Output the (x, y) coordinate of the center of the cell containing the given text.  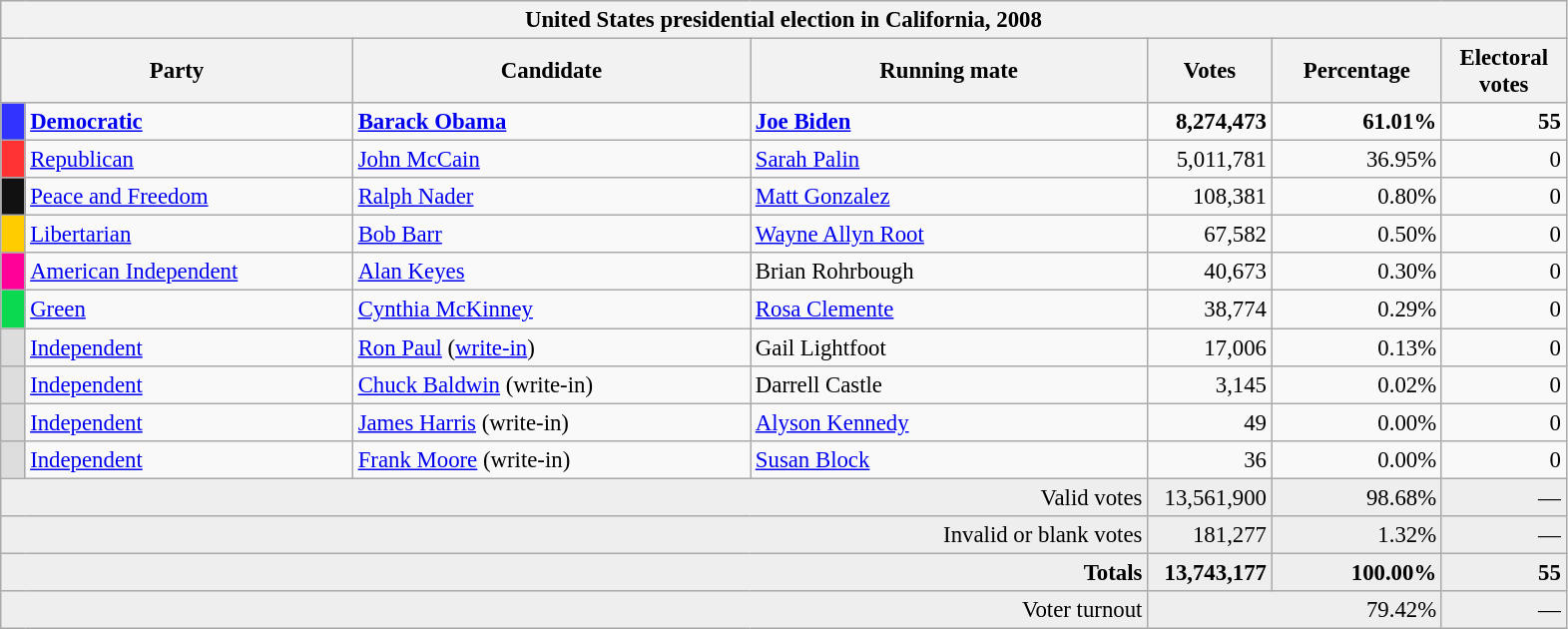
36.95% (1356, 160)
0.50% (1356, 235)
36 (1210, 459)
0.30% (1356, 273)
Susan Block (949, 459)
Electoral votes (1503, 72)
Rosa Clemente (949, 310)
Wayne Allyn Root (949, 235)
American Independent (189, 273)
61.01% (1356, 122)
Republican (189, 160)
Candidate (551, 72)
Valid votes (575, 497)
Democratic (189, 122)
Darrell Castle (949, 384)
38,774 (1210, 310)
Green (189, 310)
Cynthia McKinney (551, 310)
67,582 (1210, 235)
Invalid or blank votes (575, 535)
Running mate (949, 72)
Sarah Palin (949, 160)
79.42% (1296, 610)
Gail Lightfoot (949, 347)
0.29% (1356, 310)
8,274,473 (1210, 122)
17,006 (1210, 347)
Ralph Nader (551, 197)
Party (178, 72)
100.00% (1356, 572)
Libertarian (189, 235)
Brian Rohrbough (949, 273)
13,743,177 (1210, 572)
Votes (1210, 72)
Barack Obama (551, 122)
Chuck Baldwin (write-in) (551, 384)
Totals (575, 572)
United States presidential election in California, 2008 (784, 20)
0.13% (1356, 347)
Percentage (1356, 72)
0.80% (1356, 197)
Bob Barr (551, 235)
Alyson Kennedy (949, 422)
John McCain (551, 160)
James Harris (write-in) (551, 422)
Joe Biden (949, 122)
Alan Keyes (551, 273)
98.68% (1356, 497)
5,011,781 (1210, 160)
Matt Gonzalez (949, 197)
Peace and Freedom (189, 197)
1.32% (1356, 535)
13,561,900 (1210, 497)
108,381 (1210, 197)
Voter turnout (575, 610)
181,277 (1210, 535)
Ron Paul (write-in) (551, 347)
40,673 (1210, 273)
49 (1210, 422)
3,145 (1210, 384)
0.02% (1356, 384)
Frank Moore (write-in) (551, 459)
